Search for the cell housing the specified text and yield its [x, y] center coordinate. 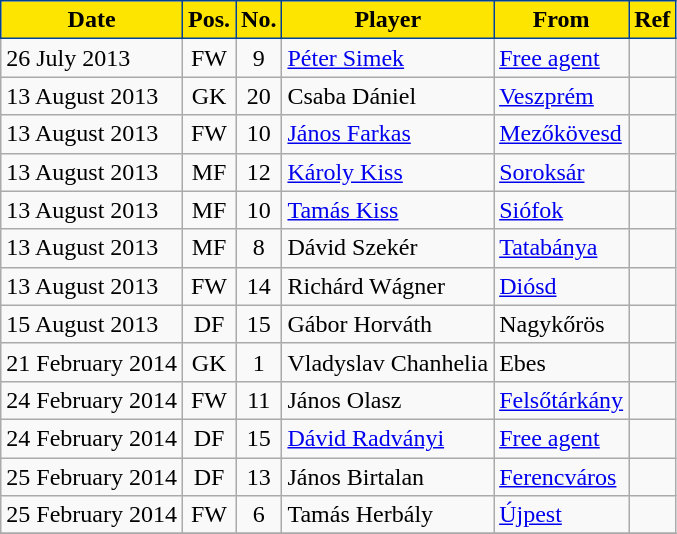
13 [259, 477]
Gábor Horváth [388, 324]
János Birtalan [388, 477]
Újpest [562, 515]
20 [259, 96]
15 August 2013 [92, 324]
Csaba Dániel [388, 96]
Veszprém [562, 96]
1 [259, 362]
János Farkas [388, 134]
Mezőkövesd [562, 134]
11 [259, 400]
21 February 2014 [92, 362]
Felsőtárkány [562, 400]
26 July 2013 [92, 58]
From [562, 20]
Nagykőrös [562, 324]
János Olasz [388, 400]
Richárd Wágner [388, 286]
Date [92, 20]
Tamás Kiss [388, 210]
Diósd [562, 286]
Dávid Radványi [388, 438]
Player [388, 20]
6 [259, 515]
9 [259, 58]
Siófok [562, 210]
Ferencváros [562, 477]
Ebes [562, 362]
Soroksár [562, 172]
14 [259, 286]
Dávid Szekér [388, 248]
Pos. [208, 20]
No. [259, 20]
Tamás Herbály [388, 515]
Vladyslav Chanhelia [388, 362]
Tatabánya [562, 248]
12 [259, 172]
Ref [652, 20]
Károly Kiss [388, 172]
8 [259, 248]
Péter Simek [388, 58]
